Determine the [X, Y] coordinate at the center of the cell enclosing the given text.  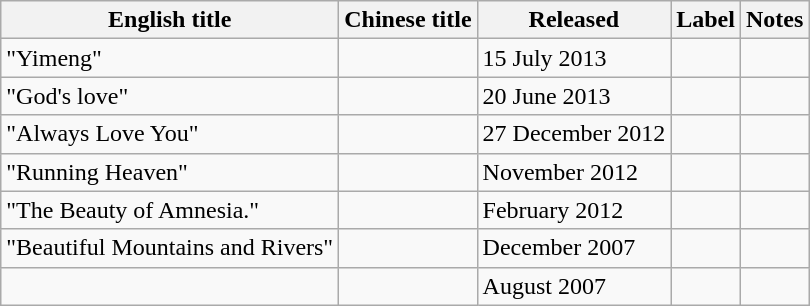
December 2007 [574, 248]
August 2007 [574, 286]
27 December 2012 [574, 134]
"Yimeng" [170, 58]
February 2012 [574, 210]
"Beautiful Mountains and Rivers" [170, 248]
"The Beauty of Amnesia." [170, 210]
English title [170, 20]
"Always Love You" [170, 134]
Notes [774, 20]
Released [574, 20]
Chinese title [408, 20]
15 July 2013 [574, 58]
"God's love" [170, 96]
"Running Heaven" [170, 172]
Label [706, 20]
20 June 2013 [574, 96]
November 2012 [574, 172]
